Pinpoint the cell where the given text exists, returning its (X, Y) midpoint coordinate. 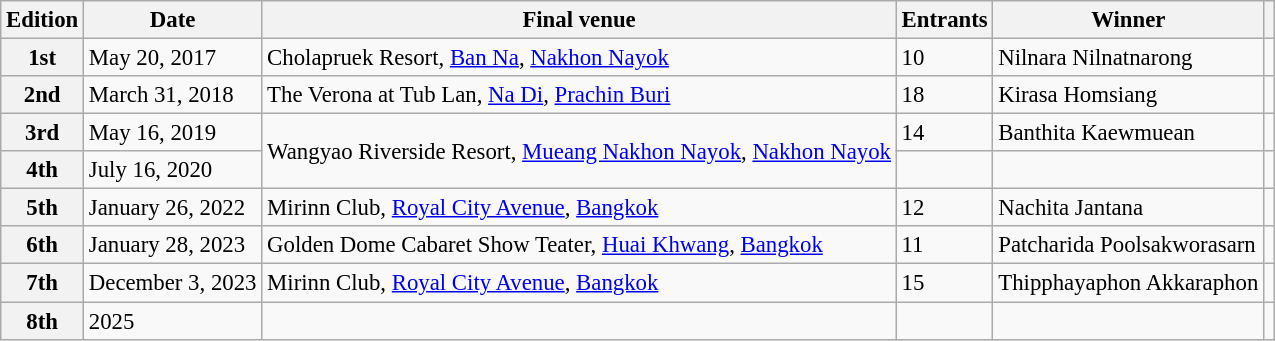
8th (42, 321)
Thipphayaphon Akkaraphon (1128, 283)
Winner (1128, 20)
5th (42, 208)
18 (944, 95)
Banthita Kaewmuean (1128, 133)
15 (944, 283)
4th (42, 170)
The Verona at Tub Lan, Na Di, Prachin Buri (579, 95)
Nachita Jantana (1128, 208)
May 20, 2017 (173, 58)
January 28, 2023 (173, 245)
11 (944, 245)
7th (42, 283)
2nd (42, 95)
May 16, 2019 (173, 133)
Nilnara Nilnatnarong (1128, 58)
1st (42, 58)
3rd (42, 133)
Final venue (579, 20)
July 16, 2020 (173, 170)
6th (42, 245)
Date (173, 20)
Edition (42, 20)
March 31, 2018 (173, 95)
10 (944, 58)
Wangyao Riverside Resort, Mueang Nakhon Nayok, Nakhon Nayok (579, 152)
12 (944, 208)
14 (944, 133)
Cholapruek Resort, Ban Na, Nakhon Nayok (579, 58)
2025 (173, 321)
January 26, 2022 (173, 208)
December 3, 2023 (173, 283)
Patcharida Poolsakworasarn (1128, 245)
Golden Dome Cabaret Show Teater, Huai Khwang, Bangkok (579, 245)
Entrants (944, 20)
Kirasa Homsiang (1128, 95)
